For the text-containing cell, return its midpoint in (x, y) coordinate format. 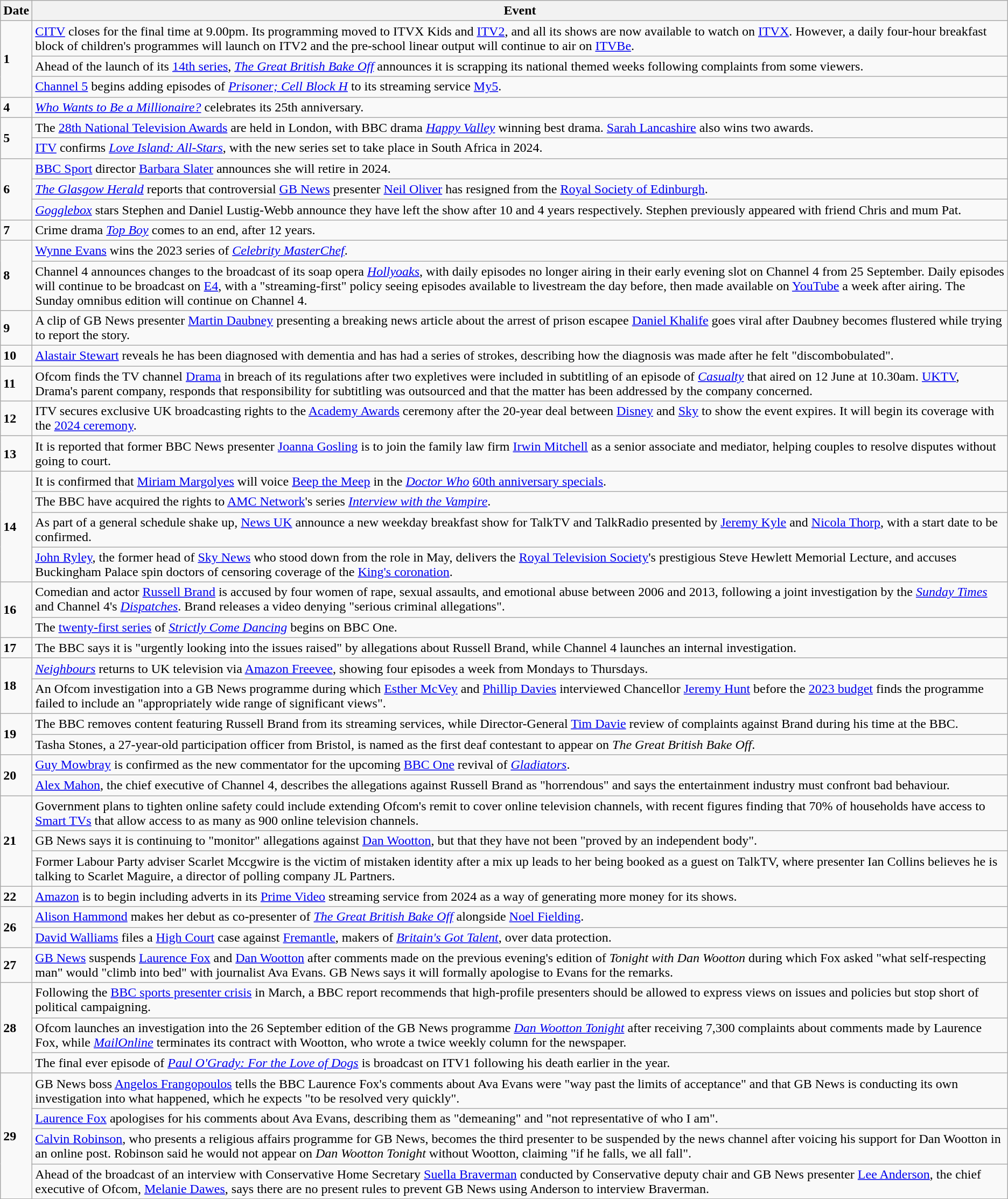
Laurence Fox apologises for his comments about Ava Evans, describing them as "demeaning" and "not representative of who I am". (520, 1118)
Date (16, 11)
Guy Mowbray is confirmed as the new commentator for the upcoming BBC One revival of Gladiators. (520, 765)
1 (16, 59)
BBC Sport director Barbara Slater announces she will retire in 2024. (520, 169)
28 (16, 1028)
18 (16, 686)
22 (16, 896)
David Walliams files a High Court case against Fremantle, makers of Britain's Got Talent, over data protection. (520, 937)
Tasha Stones, a 27-year-old participation officer from Bristol, is named as the first deaf contestant to appear on The Great British Bake Off. (520, 745)
13 (16, 453)
9 (16, 328)
7 (16, 230)
10 (16, 356)
ITV confirms Love Island: All-Stars, with the new series set to take place in South Africa in 2024. (520, 148)
20 (16, 775)
The Glasgow Herald reports that controversial GB News presenter Neil Oliver has resigned from the Royal Society of Edinburgh. (520, 189)
The final ever episode of Paul O'Grady: For the Love of Dogs is broadcast on ITV1 following his death earlier in the year. (520, 1063)
11 (16, 383)
27 (16, 965)
Event (520, 11)
Wynne Evans wins the 2023 series of Celebrity MasterChef. (520, 250)
Neighbours returns to UK television via Amazon Freevee, showing four episodes a week from Mondays to Thursdays. (520, 668)
16 (16, 609)
Crime drama Top Boy comes to an end, after 12 years. (520, 230)
19 (16, 734)
The 28th National Television Awards are held in London, with BBC drama Happy Valley winning best drama. Sarah Lancashire also wins two awards. (520, 128)
21 (16, 841)
29 (16, 1136)
The BBC says it is "urgently looking into the issues raised" by allegations about Russell Brand, while Channel 4 launches an internal investigation. (520, 648)
Amazon is to begin including adverts in its Prime Video streaming service from 2024 as a way of generating more money for its shows. (520, 896)
8 (16, 275)
The BBC have acquired the rights to AMC Network's series Interview with the Vampire. (520, 502)
4 (16, 107)
GB News says it is continuing to "monitor" allegations against Dan Wootton, but that they have not been "proved by an independent body". (520, 841)
6 (16, 189)
17 (16, 648)
12 (16, 419)
5 (16, 138)
26 (16, 927)
Channel 5 begins adding episodes of Prisoner; Cell Block H to its streaming service My5. (520, 87)
Who Wants to Be a Millionaire? celebrates its 25th anniversary. (520, 107)
It is confirmed that Miriam Margolyes will voice Beep the Meep in the Doctor Who 60th anniversary specials. (520, 481)
The twenty-first series of Strictly Come Dancing begins on BBC One. (520, 627)
Alison Hammond makes her debut as co-presenter of The Great British Bake Off alongside Noel Fielding. (520, 917)
14 (16, 527)
